Capture the cell that displays the provided text and extract its (X, Y) central coordinate. 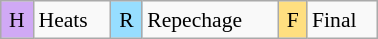
R (126, 20)
Repechage (210, 20)
Heats (72, 20)
F (292, 20)
H (16, 20)
Final (342, 20)
